Detect which cell encompasses the target text, then output its (X, Y) center coordinate. 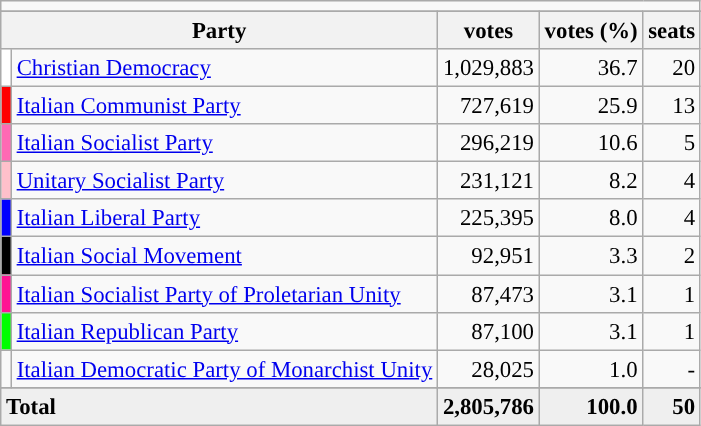
seats (672, 31)
Italian Socialist Party (224, 143)
votes (489, 31)
8.0 (591, 219)
2,805,786 (489, 406)
Italian Democratic Party of Monarchist Unity (224, 369)
Italian Socialist Party of Proletarian Unity (224, 294)
28,025 (489, 369)
87,473 (489, 294)
Italian Republican Party (224, 331)
100.0 (591, 406)
727,619 (489, 106)
50 (672, 406)
votes (%) (591, 31)
25.9 (591, 106)
20 (672, 68)
3.3 (591, 256)
2 (672, 256)
296,219 (489, 143)
1.0 (591, 369)
Party (220, 31)
Italian Social Movement (224, 256)
92,951 (489, 256)
10.6 (591, 143)
5 (672, 143)
- (672, 369)
8.2 (591, 181)
Unitary Socialist Party (224, 181)
225,395 (489, 219)
231,121 (489, 181)
1,029,883 (489, 68)
Christian Democracy (224, 68)
Total (220, 406)
13 (672, 106)
Italian Communist Party (224, 106)
87,100 (489, 331)
Italian Liberal Party (224, 219)
36.7 (591, 68)
